Determine the [X, Y] coordinate at the center of the cell enclosing the given text.  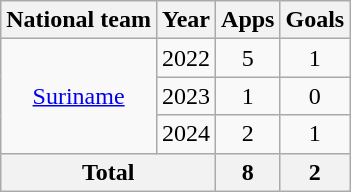
0 [315, 96]
Goals [315, 20]
Suriname [79, 96]
8 [248, 172]
Total [108, 172]
Apps [248, 20]
Year [186, 20]
2022 [186, 58]
2023 [186, 96]
5 [248, 58]
National team [79, 20]
2024 [186, 134]
